Scan for the cell matching the given text and deliver its [x, y] coordinate at center. 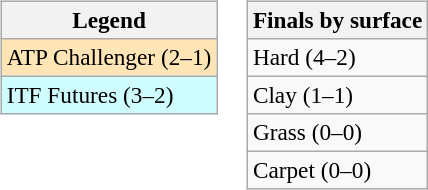
ATP Challenger (2–1) [108, 57]
Legend [108, 20]
Carpet (0–0) [337, 171]
ITF Futures (3–2) [108, 95]
Finals by surface [337, 20]
Hard (4–2) [337, 57]
Grass (0–0) [337, 133]
Clay (1–1) [337, 95]
